Locate the cell with the specified text and output its [x, y] center coordinate. 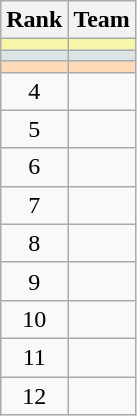
9 [34, 281]
11 [34, 357]
5 [34, 129]
8 [34, 243]
12 [34, 395]
10 [34, 319]
4 [34, 91]
7 [34, 205]
Team [102, 20]
Rank [34, 20]
6 [34, 167]
